Output the (X, Y) coordinate of the center of the cell containing the given text.  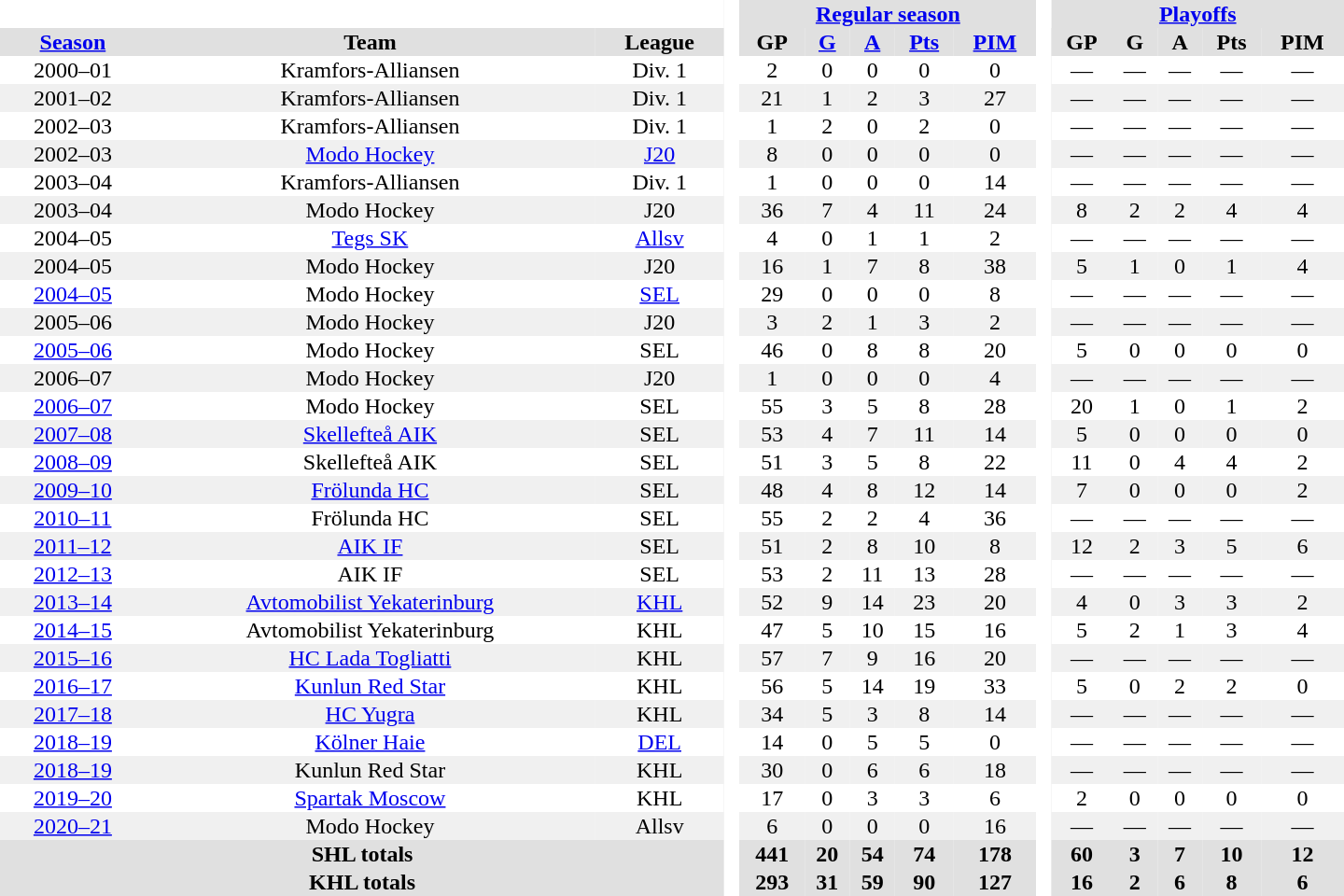
19 (924, 686)
2007–08 (73, 434)
52 (772, 602)
Kölner Haie (370, 742)
2013–14 (73, 602)
60 (1081, 854)
2015–16 (73, 658)
56 (772, 686)
Spartak Moscow (370, 798)
2020–21 (73, 826)
30 (772, 770)
38 (995, 266)
29 (772, 294)
15 (924, 630)
KHL totals (362, 882)
2017–18 (73, 714)
DEL (659, 742)
Regular season (888, 14)
13 (924, 574)
Playoffs (1197, 14)
17 (772, 798)
24 (995, 210)
27 (995, 98)
441 (772, 854)
22 (995, 462)
293 (772, 882)
2016–17 (73, 686)
57 (772, 658)
47 (772, 630)
2000–01 (73, 70)
21 (772, 98)
23 (924, 602)
HC Yugra (370, 714)
HC Lada Togliatti (370, 658)
127 (995, 882)
2008–09 (73, 462)
34 (772, 714)
48 (772, 490)
Season (73, 42)
Team (370, 42)
2001–02 (73, 98)
SHL totals (362, 854)
31 (827, 882)
2019–20 (73, 798)
178 (995, 854)
46 (772, 350)
2014–15 (73, 630)
Tegs SK (370, 238)
90 (924, 882)
2010–11 (73, 518)
2011–12 (73, 546)
18 (995, 770)
2012–13 (73, 574)
74 (924, 854)
2009–10 (73, 490)
League (659, 42)
33 (995, 686)
59 (872, 882)
54 (872, 854)
